Extract the (x, y) coordinate from the center of the cell holding the provided text.  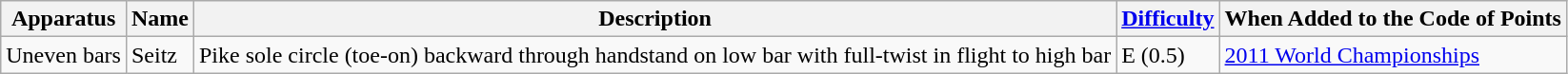
Difficulty (1168, 19)
When Added to the Code of Points (1393, 19)
E (0.5) (1168, 55)
Seitz (160, 55)
2011 World Championships (1393, 55)
Apparatus (64, 19)
Description (654, 19)
Uneven bars (64, 55)
Pike sole circle (toe-on) backward through handstand on low bar with full-twist in flight to high bar (654, 55)
Name (160, 19)
